Search for the cell housing the specified text and yield its [X, Y] center coordinate. 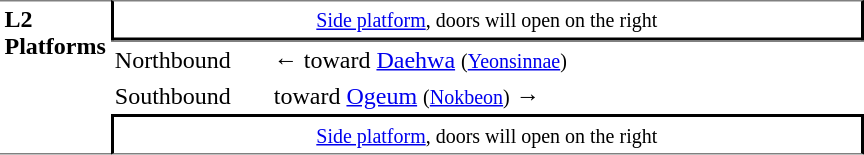
Northbound [190, 59]
L2Platforms [55, 77]
Southbound [190, 96]
← toward Daehwa (Yeonsinnae) [566, 59]
toward Ogeum (Nokbeon) → [566, 96]
